Extract the (X, Y) coordinate from the center of the cell holding the provided text.  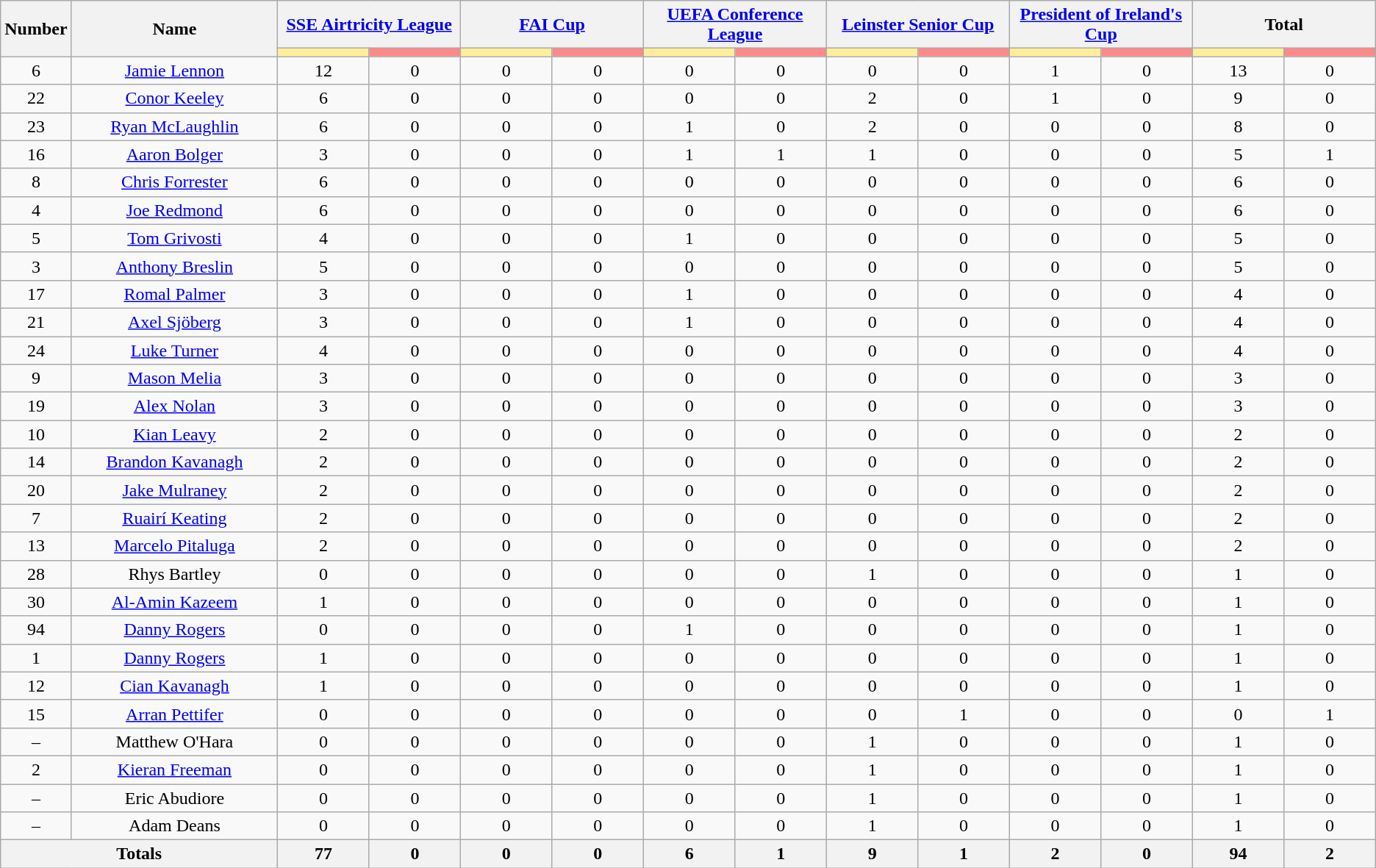
Luke Turner (175, 351)
Mason Melia (175, 379)
Brandon Kavanagh (175, 462)
20 (36, 490)
Total (1283, 25)
Alex Nolan (175, 406)
Joe Redmond (175, 210)
10 (36, 434)
7 (36, 518)
23 (36, 126)
Number (36, 29)
Arran Pettifer (175, 714)
Al-Amin Kazeem (175, 602)
Matthew O'Hara (175, 742)
Aaron Bolger (175, 154)
SSE Airtricity League (369, 25)
17 (36, 294)
Eric Abudiore (175, 797)
22 (36, 98)
24 (36, 351)
Name (175, 29)
30 (36, 602)
19 (36, 406)
Rhys Bartley (175, 574)
Conor Keeley (175, 98)
Marcelo Pitaluga (175, 546)
Kieran Freeman (175, 770)
President of Ireland's Cup (1101, 25)
14 (36, 462)
16 (36, 154)
77 (323, 854)
28 (36, 574)
Leinster Senior Cup (917, 25)
Ruairí Keating (175, 518)
FAI Cup (553, 25)
UEFA Conference League (735, 25)
Adam Deans (175, 826)
Tom Grivosti (175, 238)
Romal Palmer (175, 294)
Jamie Lennon (175, 71)
Totals (140, 854)
Ryan McLaughlin (175, 126)
Jake Mulraney (175, 490)
21 (36, 322)
Anthony Breslin (175, 266)
Cian Kavanagh (175, 686)
Kian Leavy (175, 434)
Axel Sjöberg (175, 322)
15 (36, 714)
Chris Forrester (175, 182)
